Locate the cell with the specified text and output its (X, Y) center coordinate. 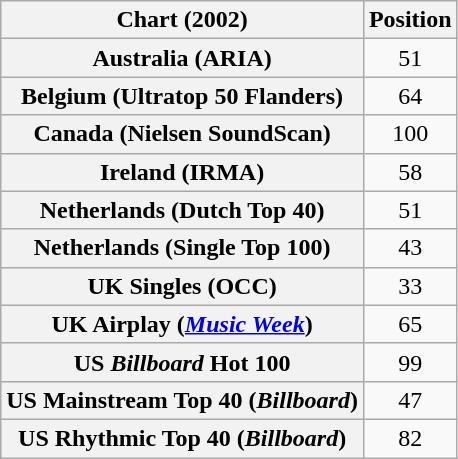
47 (410, 400)
Australia (ARIA) (182, 58)
Chart (2002) (182, 20)
Belgium (Ultratop 50 Flanders) (182, 96)
100 (410, 134)
64 (410, 96)
65 (410, 324)
Canada (Nielsen SoundScan) (182, 134)
Netherlands (Single Top 100) (182, 248)
US Billboard Hot 100 (182, 362)
Ireland (IRMA) (182, 172)
99 (410, 362)
US Rhythmic Top 40 (Billboard) (182, 438)
33 (410, 286)
58 (410, 172)
43 (410, 248)
UK Singles (OCC) (182, 286)
Netherlands (Dutch Top 40) (182, 210)
US Mainstream Top 40 (Billboard) (182, 400)
82 (410, 438)
Position (410, 20)
UK Airplay (Music Week) (182, 324)
